Identify which cell holds the provided text, then report its [x, y] central coordinate. 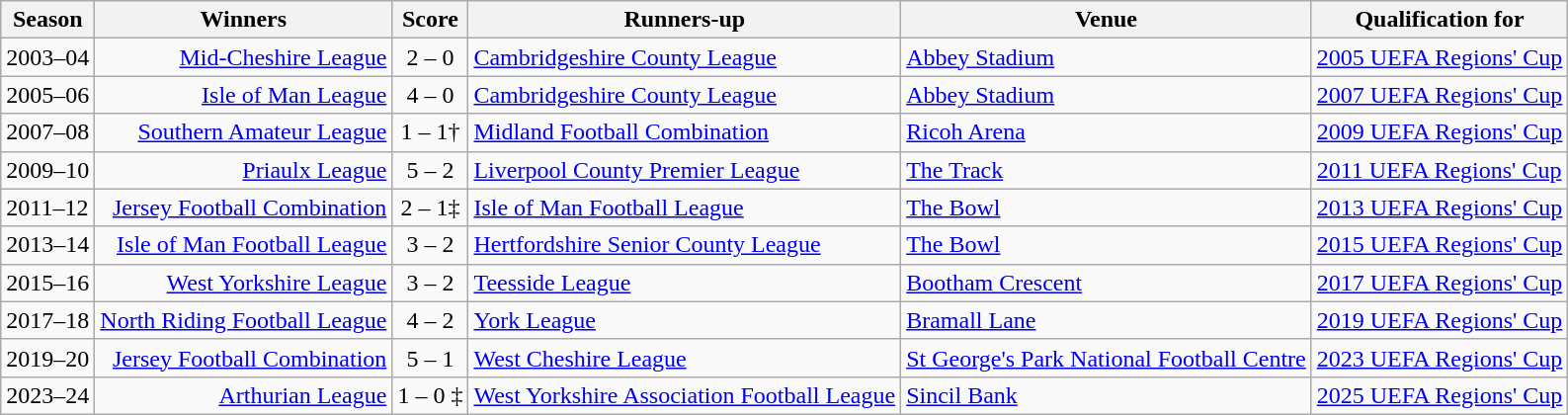
Priaulx League [243, 170]
2003–04 [47, 57]
Arthurian League [243, 395]
Winners [243, 20]
2017 UEFA Regions' Cup [1440, 283]
York League [685, 320]
Isle of Man League [243, 95]
2009 UEFA Regions' Cup [1440, 132]
2011–12 [47, 207]
2005–06 [47, 95]
Mid-Cheshire League [243, 57]
2 – 0 [431, 57]
2013 UEFA Regions' Cup [1440, 207]
2025 UEFA Regions' Cup [1440, 395]
4 – 0 [431, 95]
The Track [1107, 170]
Ricoh Arena [1107, 132]
1 – 0 ‡ [431, 395]
West Cheshire League [685, 358]
2015–16 [47, 283]
West Yorkshire League [243, 283]
Qualification for [1440, 20]
5 – 1 [431, 358]
Bootham Crescent [1107, 283]
Hertfordshire Senior County League [685, 245]
Venue [1107, 20]
North Riding Football League [243, 320]
2009–10 [47, 170]
1 – 1† [431, 132]
2013–14 [47, 245]
2019–20 [47, 358]
2005 UEFA Regions' Cup [1440, 57]
2023 UEFA Regions' Cup [1440, 358]
2007 UEFA Regions' Cup [1440, 95]
2011 UEFA Regions' Cup [1440, 170]
2 – 1‡ [431, 207]
Southern Amateur League [243, 132]
Season [47, 20]
2019 UEFA Regions' Cup [1440, 320]
Midland Football Combination [685, 132]
West Yorkshire Association Football League [685, 395]
Liverpool County Premier League [685, 170]
5 – 2 [431, 170]
Teesside League [685, 283]
Score [431, 20]
2017–18 [47, 320]
4 – 2 [431, 320]
St George's Park National Football Centre [1107, 358]
2015 UEFA Regions' Cup [1440, 245]
2023–24 [47, 395]
Bramall Lane [1107, 320]
2007–08 [47, 132]
Runners-up [685, 20]
Sincil Bank [1107, 395]
